Capture the cell that displays the provided text and extract its [X, Y] central coordinate. 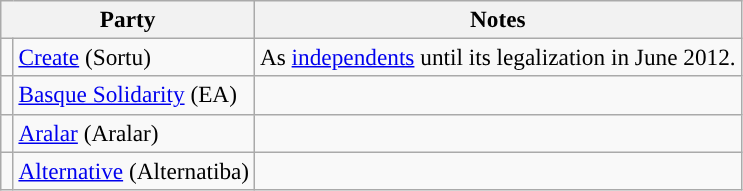
Create (Sortu) [134, 57]
Party [128, 19]
Alternative (Alternatiba) [134, 170]
Basque Solidarity (EA) [134, 95]
Aralar (Aralar) [134, 133]
As independents until its legalization in June 2012. [498, 57]
Notes [498, 19]
